From the cell containing the given text, extract its center point as (X, Y) coordinate. 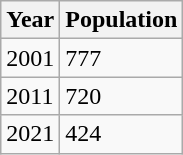
Population (122, 20)
424 (122, 134)
777 (122, 58)
2001 (30, 58)
2011 (30, 96)
Year (30, 20)
720 (122, 96)
2021 (30, 134)
